Scan for the cell matching the given text and deliver its (x, y) coordinate at center. 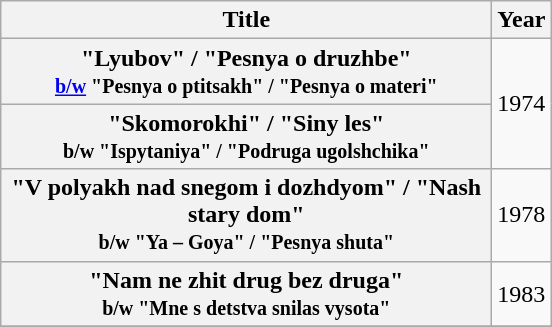
1983 (522, 294)
"Skomorokhi" / "Siny les" b/w "Ispytaniya" / "Podruga ugolshchika" (246, 136)
1974 (522, 104)
"Nam ne zhit drug bez druga"b/w "Mne s detstva snilas vysota" (246, 294)
Year (522, 20)
1978 (522, 215)
"Lyubov" / "Pesnya o druzhbe"b/w "Pesnya o ptitsakh" / "Pesnya o materi" (246, 72)
"V polyakh nad snegom i dozhdyom" / "Nash stary dom"b/w "Ya – Goya" / "Pesnya shuta" (246, 215)
Title (246, 20)
